Identify which cell holds the provided text, then report its (x, y) central coordinate. 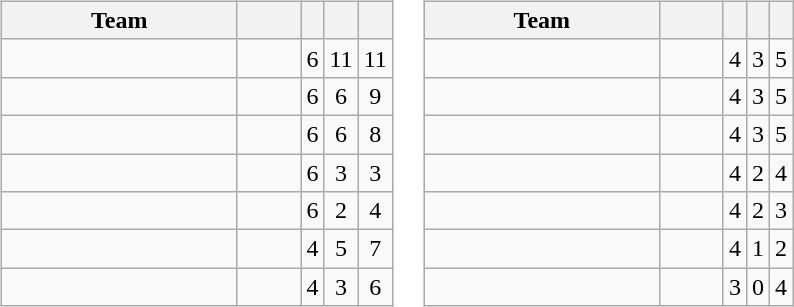
0 (758, 287)
1 (758, 249)
8 (375, 134)
9 (375, 96)
7 (375, 249)
